Search for the cell housing the specified text and yield its (x, y) center coordinate. 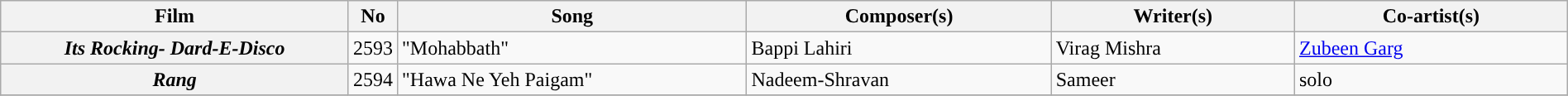
2594 (372, 79)
Nadeem-Shravan (899, 79)
Co-artist(s) (1431, 17)
Bappi Lahiri (899, 48)
"Mohabbath" (572, 48)
Sameer (1173, 79)
Virag Mishra (1173, 48)
2593 (372, 48)
Composer(s) (899, 17)
Its Rocking- Dard-E-Disco (175, 48)
No (372, 17)
Zubeen Garg (1431, 48)
Rang (175, 79)
"Hawa Ne Yeh Paigam" (572, 79)
Song (572, 17)
Film (175, 17)
solo (1431, 79)
Writer(s) (1173, 17)
